Provide the [x, y] coordinate of the cell's center where the given text is located.  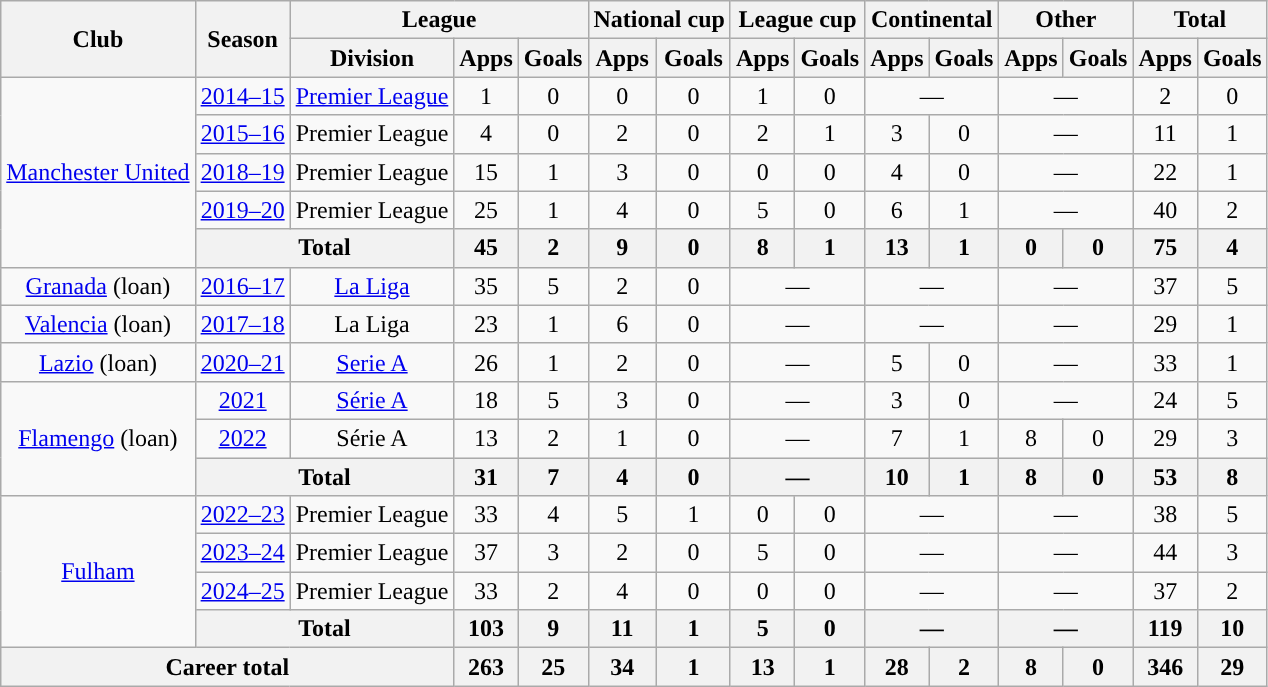
Valencia (loan) [98, 324]
Lazio (loan) [98, 362]
League cup [797, 20]
38 [1165, 515]
Club [98, 39]
2023–24 [242, 553]
2021 [242, 400]
Division [372, 58]
35 [486, 286]
2020–21 [242, 362]
Manchester United [98, 172]
119 [1165, 629]
Serie A [372, 362]
2014–15 [242, 96]
45 [486, 248]
28 [897, 667]
23 [486, 324]
2022–23 [242, 515]
103 [486, 629]
31 [486, 477]
44 [1165, 553]
Fulham [98, 572]
Other [1066, 20]
National cup [659, 20]
26 [486, 362]
Career total [228, 667]
75 [1165, 248]
15 [486, 172]
18 [486, 400]
Granada (loan) [98, 286]
2024–25 [242, 591]
Season [242, 39]
2019–20 [242, 210]
22 [1165, 172]
Flamengo (loan) [98, 438]
2015–16 [242, 134]
34 [622, 667]
40 [1165, 210]
346 [1165, 667]
263 [486, 667]
2022 [242, 438]
53 [1165, 477]
League [439, 20]
24 [1165, 400]
2016–17 [242, 286]
2018–19 [242, 172]
2017–18 [242, 324]
Continental [932, 20]
